Find where the given text appears and provide that cell's center as (X, Y) coordinate. 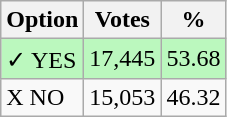
17,445 (122, 59)
Votes (122, 20)
% (194, 20)
46.32 (194, 97)
53.68 (194, 59)
X NO (42, 97)
15,053 (122, 97)
✓ YES (42, 59)
Option (42, 20)
